Find where the given text appears and provide that cell's center as [x, y] coordinate. 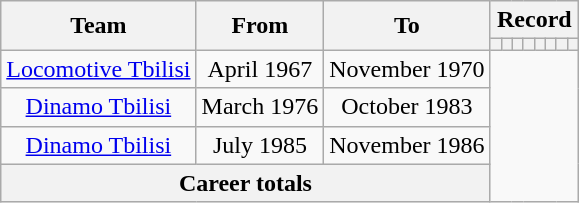
April 1967 [260, 69]
March 1976 [260, 107]
November 1986 [407, 145]
Locomotive Tbilisi [98, 69]
Career totals [246, 183]
October 1983 [407, 107]
Record [534, 20]
From [260, 26]
November 1970 [407, 69]
July 1985 [260, 145]
To [407, 26]
Team [98, 26]
